Locate the cell with the specified text and output its (x, y) center coordinate. 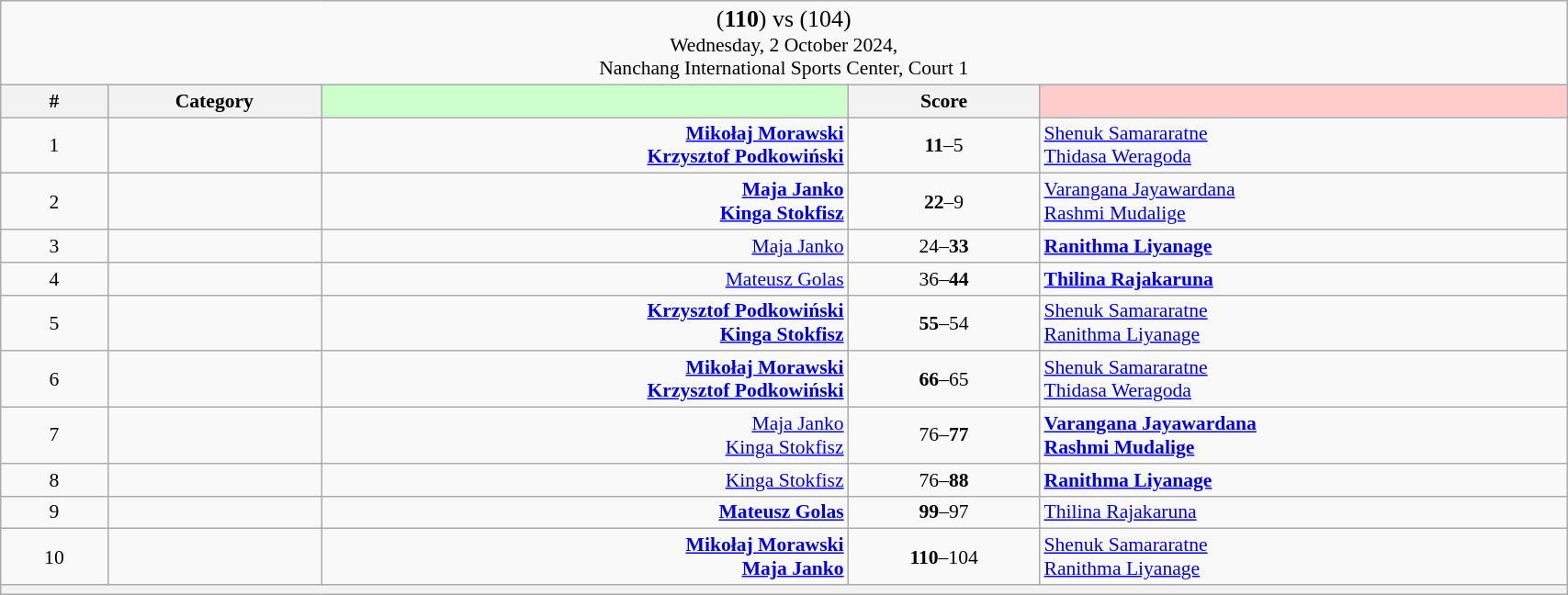
Kinga Stokfisz (585, 480)
6 (54, 380)
11–5 (944, 145)
10 (54, 556)
Mikołaj Morawski Maja Janko (585, 556)
55–54 (944, 323)
2 (54, 202)
24–33 (944, 246)
4 (54, 279)
7 (54, 435)
22–9 (944, 202)
Score (944, 101)
(110) vs (104)Wednesday, 2 October 2024, Nanchang International Sports Center, Court 1 (784, 42)
# (54, 101)
9 (54, 512)
Krzysztof Podkowiński Kinga Stokfisz (585, 323)
8 (54, 480)
110–104 (944, 556)
5 (54, 323)
1 (54, 145)
76–88 (944, 480)
3 (54, 246)
36–44 (944, 279)
99–97 (944, 512)
Maja Janko (585, 246)
66–65 (944, 380)
Category (215, 101)
76–77 (944, 435)
